Provide the [x, y] coordinate of the cell's center where the given text is located.  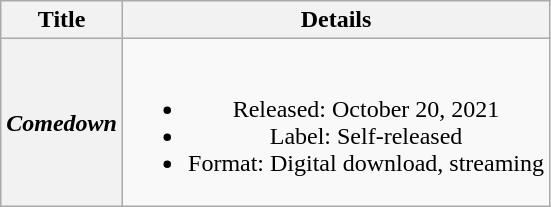
Title [62, 20]
Comedown [62, 122]
Released: October 20, 2021Label: Self-releasedFormat: Digital download, streaming [336, 122]
Details [336, 20]
